Search for the cell housing the specified text and yield its (X, Y) center coordinate. 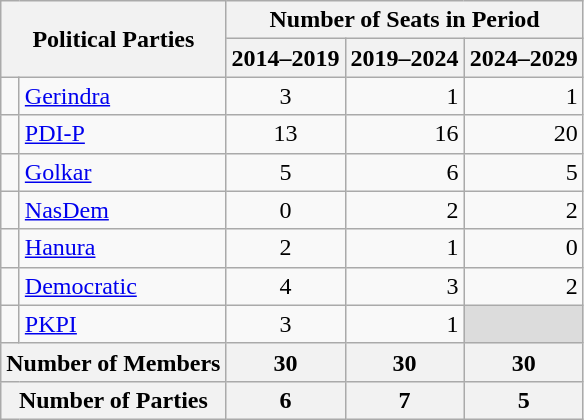
13 (286, 134)
Number of Seats in Period (404, 20)
2014–2019 (286, 58)
2019–2024 (404, 58)
Political Parties (114, 39)
Number of Parties (114, 400)
4 (286, 286)
NasDem (122, 210)
2024–2029 (524, 58)
Hanura (122, 248)
PDI-P (122, 134)
PKPI (122, 324)
Democratic (122, 286)
Number of Members (114, 362)
7 (404, 400)
Gerindra (122, 96)
20 (524, 134)
16 (404, 134)
Golkar (122, 172)
